Locate the cell with the specified text and output its [x, y] center coordinate. 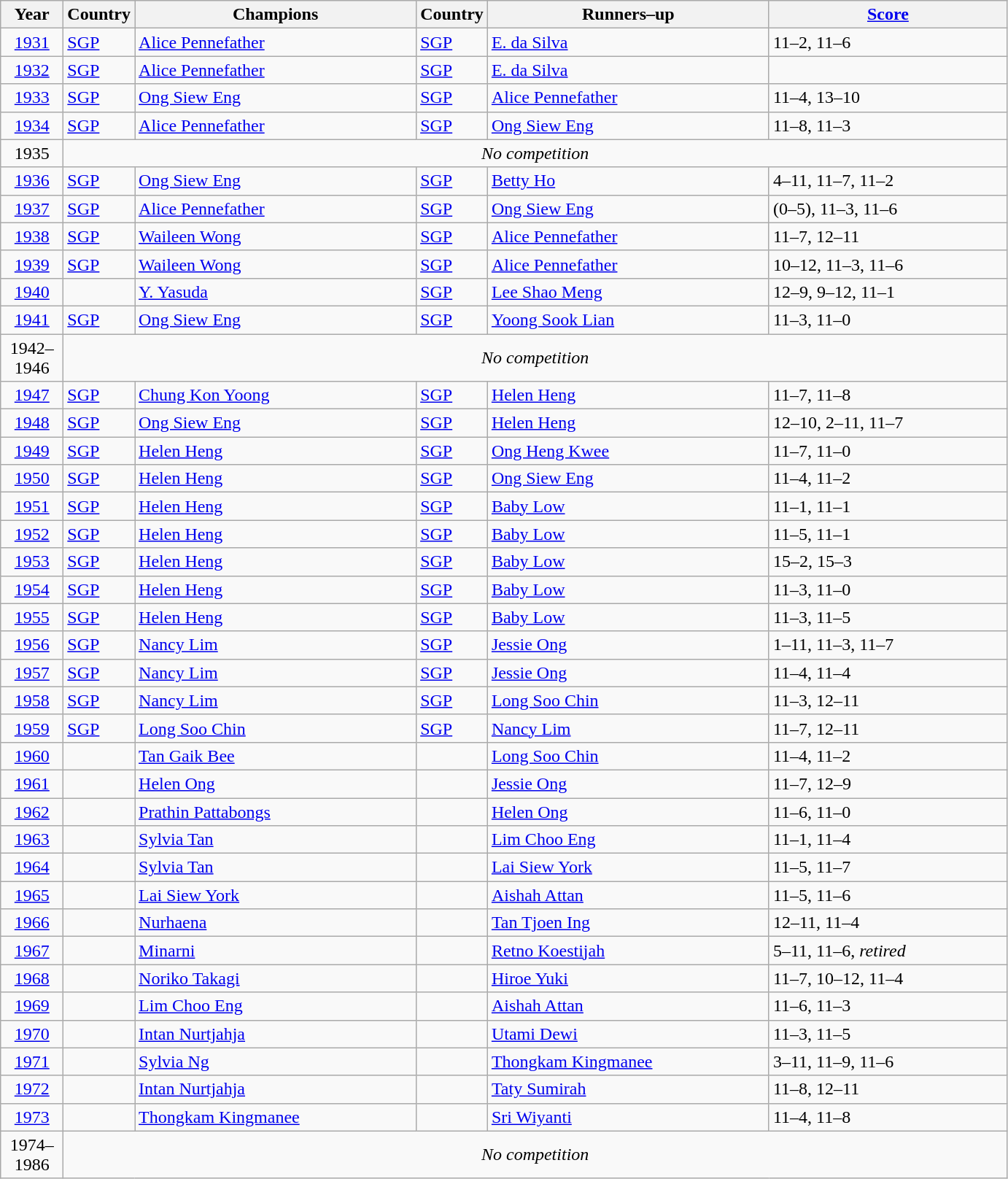
Retno Koestijah [628, 951]
11–1, 11–1 [888, 506]
Runners–up [628, 15]
1971 [32, 1062]
1950 [32, 479]
11–8, 12–11 [888, 1089]
1973 [32, 1117]
1966 [32, 923]
5–11, 11–6, retired [888, 951]
11–3, 12–11 [888, 700]
Score [888, 15]
Minarni [276, 951]
1974–1986 [32, 1154]
1970 [32, 1034]
11–4, 11–4 [888, 673]
11–7, 12–9 [888, 784]
1942–1946 [32, 357]
1954 [32, 589]
Champions [276, 15]
11–2, 11–6 [888, 42]
1938 [32, 236]
11–6, 11–0 [888, 812]
Year [32, 15]
11–7, 10–12, 11–4 [888, 978]
1941 [32, 320]
1960 [32, 756]
Betty Ho [628, 181]
1969 [32, 1006]
11–8, 11–3 [888, 125]
1937 [32, 209]
Taty Sumirah [628, 1089]
12–9, 9–12, 11–1 [888, 292]
1959 [32, 728]
1935 [32, 153]
11–4, 11–8 [888, 1117]
Prathin Pattabongs [276, 812]
1967 [32, 951]
1968 [32, 978]
11–1, 11–4 [888, 840]
12–10, 2–11, 11–7 [888, 423]
1962 [32, 812]
Nurhaena [276, 923]
11–5, 11–1 [888, 534]
(0–5), 11–3, 11–6 [888, 209]
1965 [32, 895]
12–11, 11–4 [888, 923]
1956 [32, 645]
1947 [32, 395]
1934 [32, 125]
11–6, 11–3 [888, 1006]
1940 [32, 292]
1948 [32, 423]
1964 [32, 867]
1963 [32, 840]
Lee Shao Meng [628, 292]
1949 [32, 451]
Tan Tjoen Ing [628, 923]
Noriko Takagi [276, 978]
Y. Yasuda [276, 292]
1958 [32, 700]
11–4, 13–10 [888, 98]
11–5, 11–7 [888, 867]
1972 [32, 1089]
11–7, 11–8 [888, 395]
Tan Gaik Bee [276, 756]
Chung Kon Yoong [276, 395]
1953 [32, 562]
1931 [32, 42]
1952 [32, 534]
Yoong Sook Lian [628, 320]
1939 [32, 264]
15–2, 15–3 [888, 562]
4–11, 11–7, 11–2 [888, 181]
Sylvia Ng [276, 1062]
Sri Wiyanti [628, 1117]
1932 [32, 70]
Utami Dewi [628, 1034]
1936 [32, 181]
Hiroe Yuki [628, 978]
11–5, 11–6 [888, 895]
1933 [32, 98]
Ong Heng Kwee [628, 451]
1957 [32, 673]
1951 [32, 506]
1955 [32, 617]
10–12, 11–3, 11–6 [888, 264]
3–11, 11–9, 11–6 [888, 1062]
11–7, 11–0 [888, 451]
1–11, 11–3, 11–7 [888, 645]
1961 [32, 784]
